Capture the cell that displays the provided text and extract its (x, y) central coordinate. 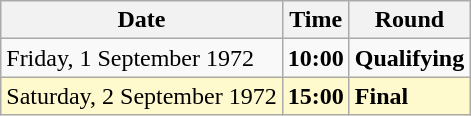
Round (409, 20)
Date (142, 20)
Time (316, 20)
Friday, 1 September 1972 (142, 58)
Qualifying (409, 58)
Final (409, 96)
10:00 (316, 58)
Saturday, 2 September 1972 (142, 96)
15:00 (316, 96)
